From the cell containing the given text, extract its center point as [X, Y] coordinate. 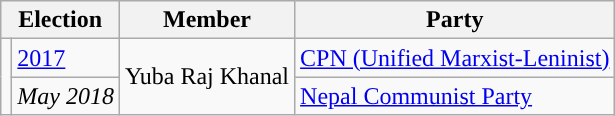
2017 [66, 58]
Nepal Communist Party [455, 96]
Yuba Raj Khanal [208, 77]
CPN (Unified Marxist-Leninist) [455, 58]
Party [455, 20]
Election [60, 20]
Member [208, 20]
May 2018 [66, 96]
